Search for the cell housing the specified text and yield its [X, Y] center coordinate. 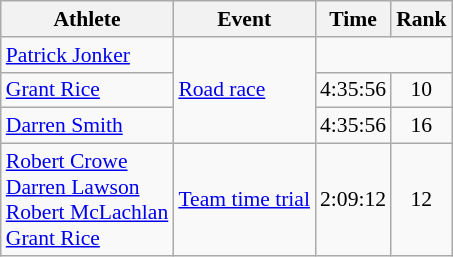
Event [244, 19]
Patrick Jonker [88, 55]
Road race [244, 90]
Time [353, 19]
Darren Smith [88, 126]
10 [422, 90]
12 [422, 200]
Grant Rice [88, 90]
Robert CroweDarren LawsonRobert McLachlanGrant Rice [88, 200]
Team time trial [244, 200]
2:09:12 [353, 200]
Rank [422, 19]
16 [422, 126]
Athlete [88, 19]
